Locate the cell with the specified text and output its [X, Y] center coordinate. 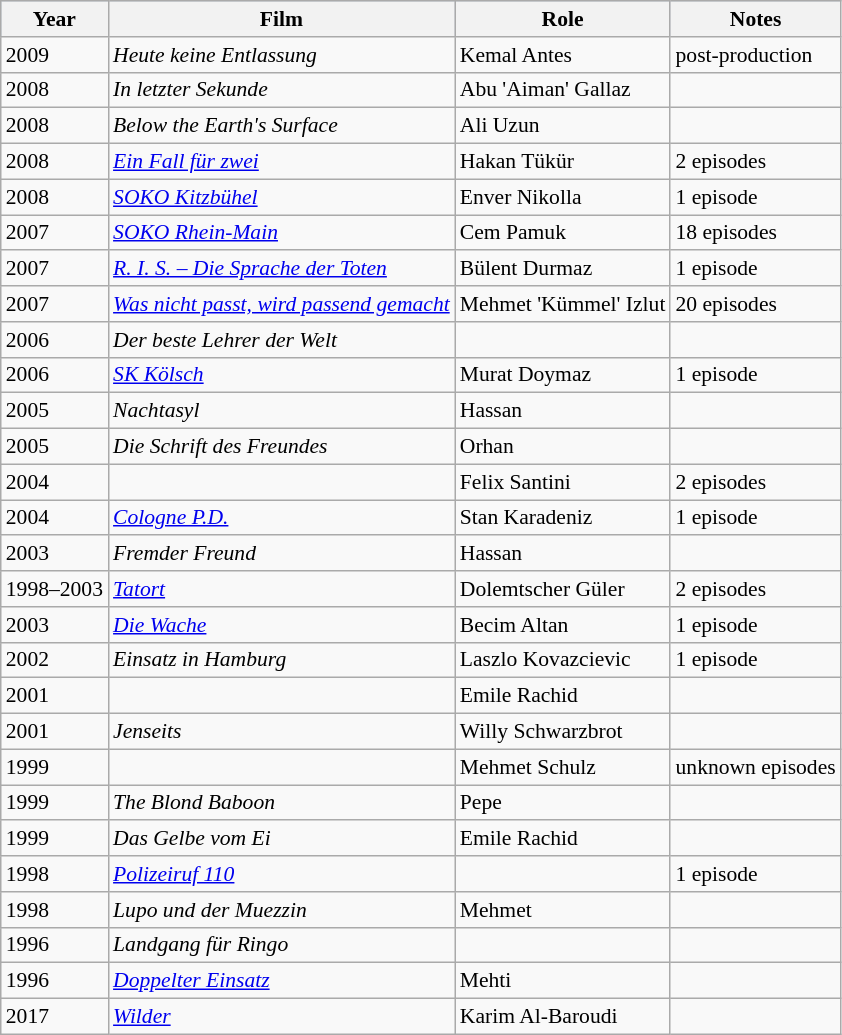
Murat Doymaz [563, 375]
Stan Karadeniz [563, 518]
Tatort [282, 589]
2017 [54, 1017]
SK Kölsch [282, 375]
Landgang für Ringo [282, 945]
Heute keine Entlassung [282, 55]
Film [282, 19]
Abu 'Aiman' Gallaz [563, 90]
Einsatz in Hamburg [282, 660]
Kemal Antes [563, 55]
SOKO Rhein-Main [282, 233]
Mehmet [563, 910]
In letzter Sekunde [282, 90]
Wilder [282, 1017]
2002 [54, 660]
Nachtasyl [282, 411]
Mehmet 'Kümmel' Izlut [563, 304]
SOKO Kitzbühel [282, 197]
Becim Altan [563, 625]
Cologne P.D. [282, 518]
1998–2003 [54, 589]
Felix Santini [563, 482]
Enver Nikolla [563, 197]
Polizeiruf 110 [282, 874]
Bülent Durmaz [563, 269]
Role [563, 19]
Was nicht passt, wird passend gemacht [282, 304]
Willy Schwarzbrot [563, 732]
Pepe [563, 803]
Lupo und der Muezzin [282, 910]
Mehti [563, 981]
Die Wache [282, 625]
Notes [755, 19]
Below the Earth's Surface [282, 126]
Ein Fall für zwei [282, 162]
Year [54, 19]
The Blond Baboon [282, 803]
2009 [54, 55]
Dolemtscher Güler [563, 589]
R. I. S. – Die Sprache der Toten [282, 269]
Ali Uzun [563, 126]
Hakan Tükür [563, 162]
Orhan [563, 447]
Das Gelbe vom Ei [282, 839]
post-production [755, 55]
Mehmet Schulz [563, 767]
Laszlo Kovazcievic [563, 660]
Karim Al-Baroudi [563, 1017]
Jenseits [282, 732]
Die Schrift des Freundes [282, 447]
Cem Pamuk [563, 233]
Der beste Lehrer der Welt [282, 340]
unknown episodes [755, 767]
Doppelter Einsatz [282, 981]
Fremder Freund [282, 554]
20 episodes [755, 304]
18 episodes [755, 233]
